Pinpoint the cell where the given text exists, returning its (x, y) midpoint coordinate. 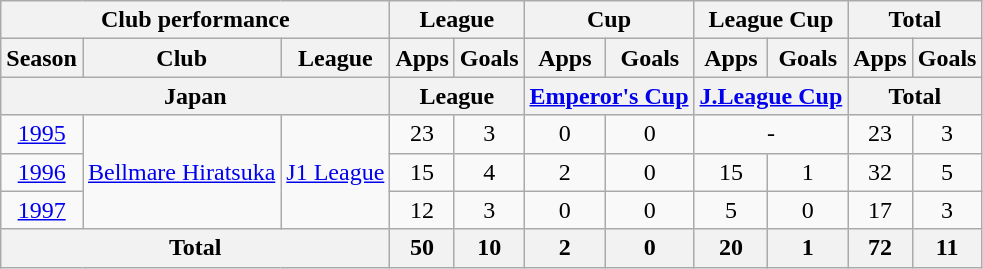
Emperor's Cup (609, 96)
32 (880, 172)
Club (181, 58)
1997 (42, 210)
- (771, 134)
11 (947, 248)
League Cup (771, 20)
10 (489, 248)
Japan (196, 96)
Club performance (196, 20)
4 (489, 172)
J.League Cup (771, 96)
1995 (42, 134)
17 (880, 210)
Season (42, 58)
72 (880, 248)
1996 (42, 172)
J1 League (336, 172)
20 (731, 248)
Bellmare Hiratsuka (181, 172)
50 (422, 248)
12 (422, 210)
Cup (609, 20)
